Identify which cell holds the provided text, then report its (X, Y) central coordinate. 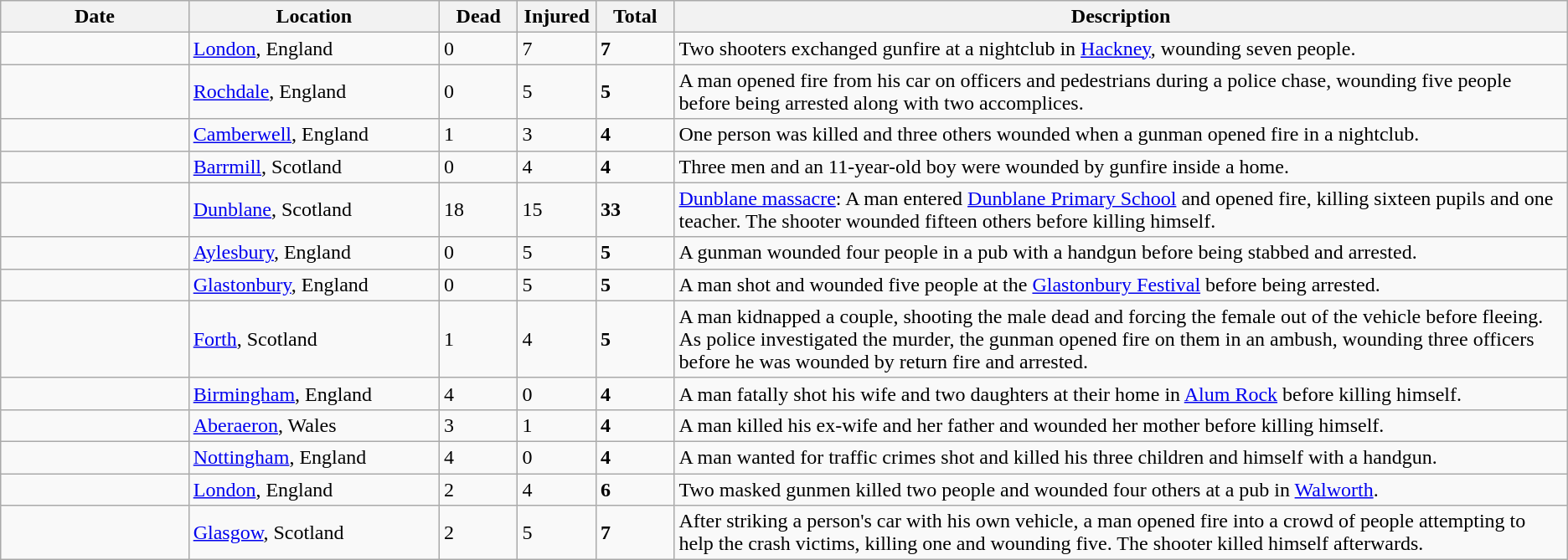
33 (635, 209)
6 (635, 490)
A man wanted for traffic crimes shot and killed his three children and himself with a handgun. (1121, 457)
A man shot and wounded five people at the Glastonbury Festival before being arrested. (1121, 285)
Three men and an 11-year-old boy were wounded by gunfire inside a home. (1121, 167)
18 (478, 209)
Aberaeron, Wales (313, 425)
Aylesbury, England (313, 253)
Nottingham, England (313, 457)
Two shooters exchanged gunfire at a nightclub in Hackney, wounding seven people. (1121, 49)
Date (95, 17)
Forth, Scotland (313, 339)
A man killed his ex-wife and her father and wounded her mother before killing himself. (1121, 425)
One person was killed and three others wounded when a gunman opened fire in a nightclub. (1121, 135)
Camberwell, England (313, 135)
Total (635, 17)
Glasgow, Scotland (313, 532)
Rochdale, England (313, 92)
Dunblane, Scotland (313, 209)
Glastonbury, England (313, 285)
A man fatally shot his wife and two daughters at their home in Alum Rock before killing himself. (1121, 393)
Injured (557, 17)
Birmingham, England (313, 393)
Description (1121, 17)
15 (557, 209)
A gunman wounded four people in a pub with a handgun before being stabbed and arrested. (1121, 253)
Barrmill, Scotland (313, 167)
Two masked gunmen killed two people and wounded four others at a pub in Walworth. (1121, 490)
Dead (478, 17)
Location (313, 17)
